Pinpoint the cell where the given text exists, returning its (x, y) midpoint coordinate. 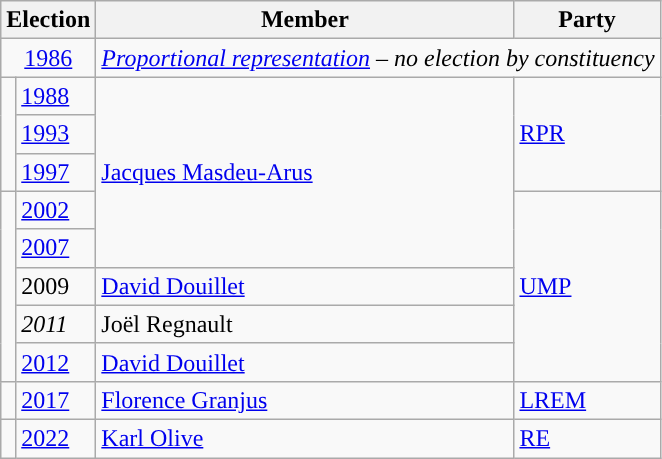
RPR (587, 134)
1997 (56, 172)
Member (305, 20)
1993 (56, 134)
Party (587, 20)
1986 (48, 58)
2017 (56, 400)
1988 (56, 96)
Proportional representation – no election by constituency (378, 58)
2002 (56, 210)
2011 (56, 324)
2007 (56, 248)
Florence Granjus (305, 400)
UMP (587, 286)
Jacques Masdeu-Arus (305, 172)
RE (587, 438)
2009 (56, 286)
2022 (56, 438)
2012 (56, 362)
LREM (587, 400)
Joël Regnault (305, 324)
Election (48, 20)
Karl Olive (305, 438)
